Locate the cell with the specified text and output its (x, y) center coordinate. 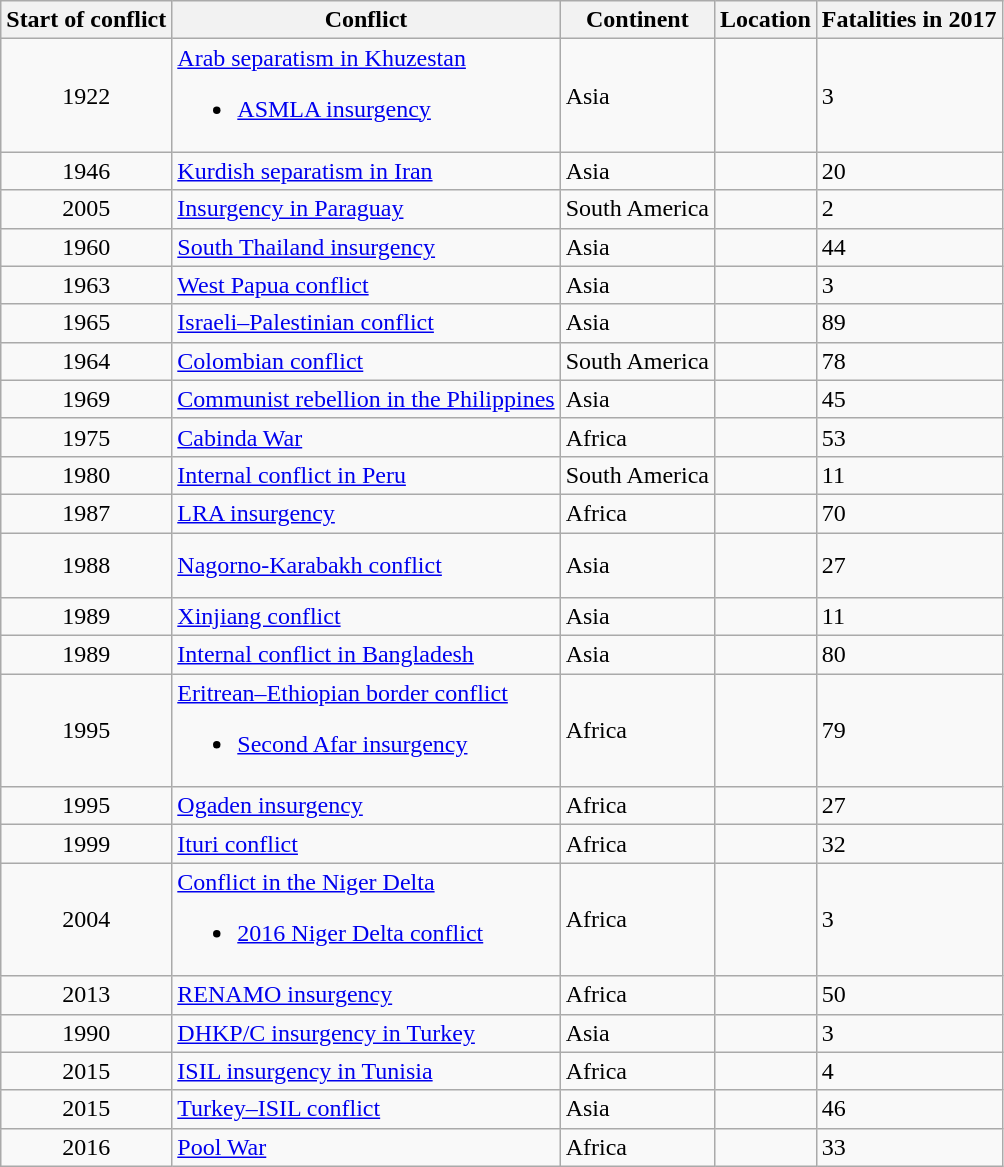
45 (909, 399)
33 (909, 1147)
44 (909, 247)
Communist rebellion in the Philippines (366, 399)
4 (909, 1071)
1946 (86, 171)
DHKP/C insurgency in Turkey (366, 1033)
1990 (86, 1033)
2004 (86, 920)
78 (909, 361)
Location (766, 20)
West Papua conflict (366, 285)
Eritrean–Ethiopian border conflictSecond Afar insurgency (366, 730)
Xinjiang conflict (366, 617)
1922 (86, 96)
Ogaden insurgency (366, 806)
Start of conflict (86, 20)
Internal conflict in Bangladesh (366, 655)
1980 (86, 475)
1963 (86, 285)
1999 (86, 844)
79 (909, 730)
Turkey–ISIL conflict (366, 1109)
Nagorno-Karabakh conflict (366, 564)
2 (909, 209)
1969 (86, 399)
80 (909, 655)
20 (909, 171)
46 (909, 1109)
Ituri conflict (366, 844)
ISIL insurgency in Tunisia (366, 1071)
1975 (86, 437)
South Thailand insurgency (366, 247)
1987 (86, 513)
1965 (86, 323)
Arab separatism in KhuzestanASMLA insurgency (366, 96)
Conflict in the Niger Delta2016 Niger Delta conflict (366, 920)
Israeli–Palestinian conflict (366, 323)
Colombian conflict (366, 361)
53 (909, 437)
Pool War (366, 1147)
Fatalities in 2017 (909, 20)
70 (909, 513)
LRA insurgency (366, 513)
89 (909, 323)
2013 (86, 995)
Conflict (366, 20)
1960 (86, 247)
Continent (637, 20)
1964 (86, 361)
32 (909, 844)
50 (909, 995)
2016 (86, 1147)
Kurdish separatism in Iran (366, 171)
1988 (86, 564)
Insurgency in Paraguay (366, 209)
Cabinda War (366, 437)
2005 (86, 209)
Internal conflict in Peru (366, 475)
RENAMO insurgency (366, 995)
